From the cell containing the given text, extract its center point as [x, y] coordinate. 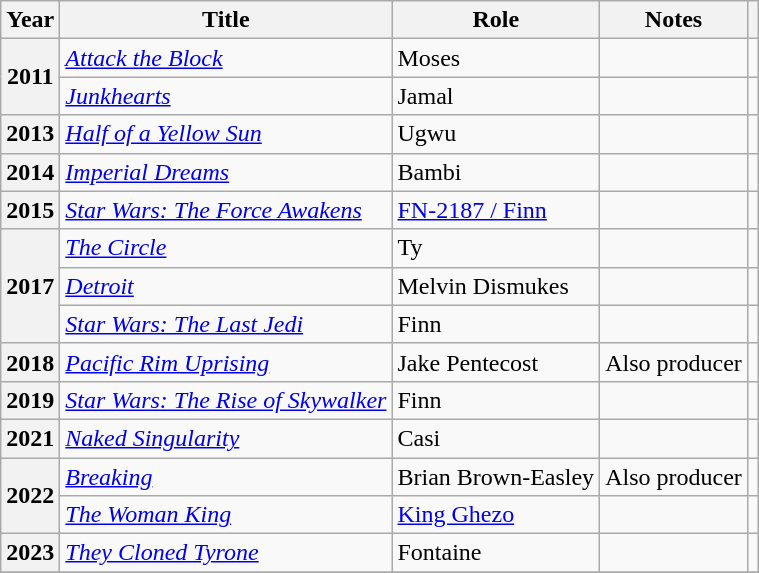
King Ghezo [496, 515]
Brian Brown-Easley [496, 477]
2019 [30, 400]
Casi [496, 438]
2014 [30, 172]
Notes [674, 20]
The Circle [226, 248]
2023 [30, 553]
2013 [30, 134]
Ty [496, 248]
2022 [30, 496]
Jamal [496, 96]
2021 [30, 438]
FN-2187 / Finn [496, 210]
2015 [30, 210]
Half of a Yellow Sun [226, 134]
Title [226, 20]
2011 [30, 77]
Junkhearts [226, 96]
Attack the Block [226, 58]
Star Wars: The Force Awakens [226, 210]
Star Wars: The Rise of Skywalker [226, 400]
Year [30, 20]
Naked Singularity [226, 438]
The Woman King [226, 515]
Imperial Dreams [226, 172]
Fontaine [496, 553]
Jake Pentecost [496, 362]
Ugwu [496, 134]
2018 [30, 362]
Breaking [226, 477]
2017 [30, 286]
Pacific Rim Uprising [226, 362]
Star Wars: The Last Jedi [226, 324]
Melvin Dismukes [496, 286]
Moses [496, 58]
Role [496, 20]
They Cloned Tyrone [226, 553]
Bambi [496, 172]
Detroit [226, 286]
